For the text-containing cell, return its midpoint in [x, y] coordinate format. 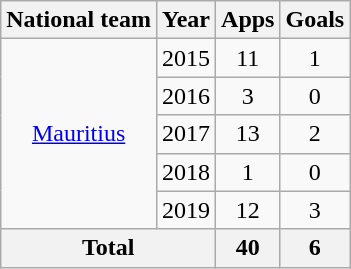
Goals [315, 20]
2015 [186, 58]
National team [79, 20]
12 [248, 210]
40 [248, 248]
Year [186, 20]
Apps [248, 20]
6 [315, 248]
2017 [186, 134]
2019 [186, 210]
13 [248, 134]
Total [108, 248]
2016 [186, 96]
2018 [186, 172]
11 [248, 58]
Mauritius [79, 134]
2 [315, 134]
